Detect which cell encompasses the target text, then output its [X, Y] center coordinate. 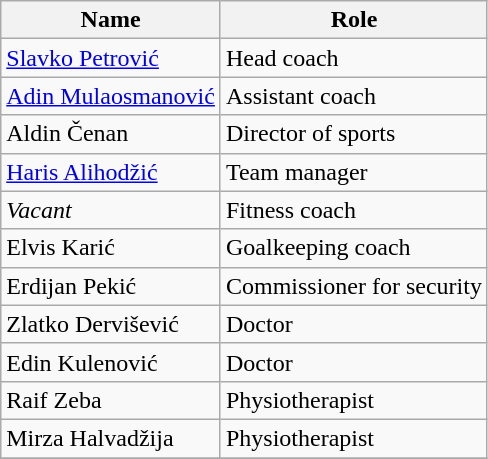
Head coach [354, 58]
Assistant coach [354, 96]
Vacant [111, 210]
Role [354, 20]
Team manager [354, 172]
Slavko Petrović [111, 58]
Edin Kulenović [111, 362]
Name [111, 20]
Aldin Čenan [111, 134]
Mirza Halvadžija [111, 438]
Commissioner for security [354, 286]
Director of sports [354, 134]
Elvis Karić [111, 248]
Raif Zeba [111, 400]
Adin Mulaosmanović [111, 96]
Fitness coach [354, 210]
Goalkeeping coach [354, 248]
Erdijan Pekić [111, 286]
Haris Alihodžić [111, 172]
Zlatko Dervišević [111, 324]
